Capture the cell that displays the provided text and extract its [x, y] central coordinate. 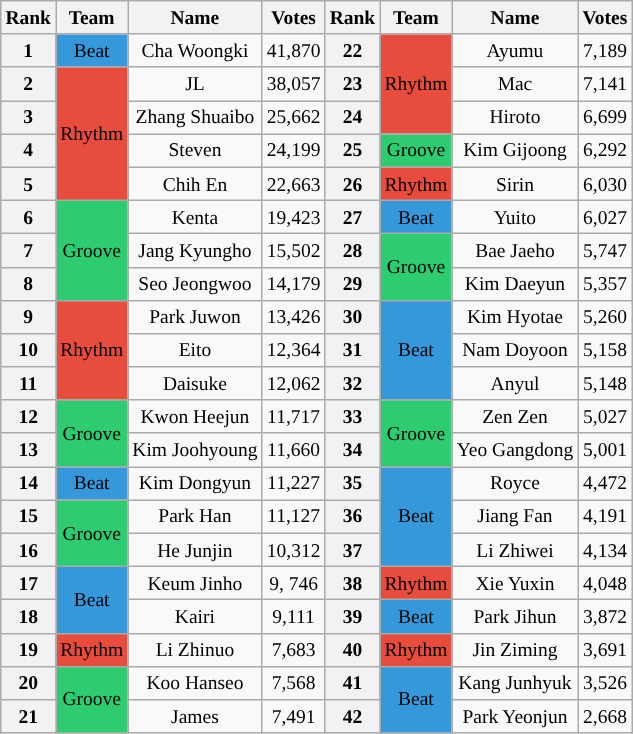
5,027 [605, 416]
Ayumu [515, 50]
36 [352, 516]
38 [352, 584]
Kim Daeyun [515, 284]
8 [28, 284]
19 [28, 650]
Kang Junhyuk [515, 682]
Sirin [515, 184]
11 [28, 384]
11,127 [294, 516]
Park Han [195, 516]
Kim Hyotae [515, 316]
21 [28, 716]
5,747 [605, 250]
6,699 [605, 118]
Mac [515, 84]
25,662 [294, 118]
Yeo Gangdong [515, 450]
Zen Zen [515, 416]
15,502 [294, 250]
1 [28, 50]
16 [28, 550]
Hiroto [515, 118]
Li Zhinuo [195, 650]
Kim Joohyoung [195, 450]
9 [28, 316]
22 [352, 50]
7,141 [605, 84]
35 [352, 484]
39 [352, 616]
Park Yeonjun [515, 716]
6,030 [605, 184]
42 [352, 716]
41 [352, 682]
34 [352, 450]
Steven [195, 150]
22,663 [294, 184]
Xie Yuxin [515, 584]
Kim Dongyun [195, 484]
Bae Jaeho [515, 250]
5,158 [605, 350]
7 [28, 250]
5,001 [605, 450]
23 [352, 84]
41,870 [294, 50]
2 [28, 84]
12,062 [294, 384]
3 [28, 118]
26 [352, 184]
4 [28, 150]
30 [352, 316]
27 [352, 216]
4,472 [605, 484]
11,717 [294, 416]
Jiang Fan [515, 516]
5,260 [605, 316]
20 [28, 682]
10 [28, 350]
3,691 [605, 650]
10,312 [294, 550]
12,364 [294, 350]
28 [352, 250]
Nam Doyoon [515, 350]
15 [28, 516]
19,423 [294, 216]
3,526 [605, 682]
9,111 [294, 616]
4,134 [605, 550]
5,357 [605, 284]
Kim Gijoong [515, 150]
Li Zhiwei [515, 550]
18 [28, 616]
JL [195, 84]
11,660 [294, 450]
James [195, 716]
Koo Hanseo [195, 682]
6,027 [605, 216]
Park Juwon [195, 316]
14 [28, 484]
5 [28, 184]
25 [352, 150]
Jin Ziming [515, 650]
13,426 [294, 316]
He Junjin [195, 550]
17 [28, 584]
Jang Kyungho [195, 250]
Chih En [195, 184]
6,292 [605, 150]
Seo Jeongwoo [195, 284]
38,057 [294, 84]
Cha Woongki [195, 50]
Yuito [515, 216]
9, 746 [294, 584]
Park Jihun [515, 616]
Kwon Heejun [195, 416]
Zhang Shuaibo [195, 118]
31 [352, 350]
13 [28, 450]
24 [352, 118]
5,148 [605, 384]
4,191 [605, 516]
24,199 [294, 150]
12 [28, 416]
7,491 [294, 716]
33 [352, 416]
32 [352, 384]
37 [352, 550]
Eito [195, 350]
2,668 [605, 716]
Royce [515, 484]
3,872 [605, 616]
Keum Jinho [195, 584]
Daisuke [195, 384]
6 [28, 216]
4,048 [605, 584]
40 [352, 650]
29 [352, 284]
11,227 [294, 484]
Anyul [515, 384]
Kairi [195, 616]
14,179 [294, 284]
7,568 [294, 682]
7,189 [605, 50]
Kenta [195, 216]
7,683 [294, 650]
